Identify which cell holds the provided text, then report its (X, Y) central coordinate. 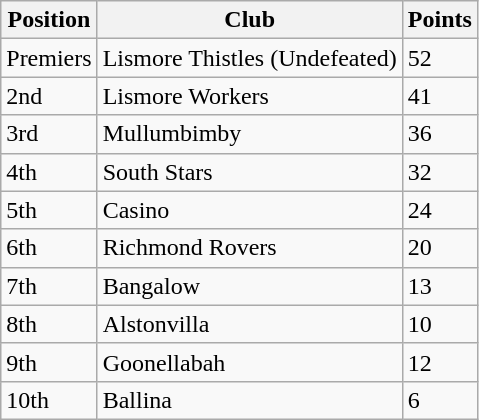
10 (440, 324)
South Stars (250, 172)
6th (49, 248)
Lismore Thistles (Undefeated) (250, 58)
9th (49, 362)
7th (49, 286)
Casino (250, 210)
Goonellabah (250, 362)
32 (440, 172)
52 (440, 58)
41 (440, 96)
Ballina (250, 400)
20 (440, 248)
3rd (49, 134)
6 (440, 400)
10th (49, 400)
Premiers (49, 58)
Lismore Workers (250, 96)
Bangalow (250, 286)
24 (440, 210)
12 (440, 362)
2nd (49, 96)
Richmond Rovers (250, 248)
Mullumbimby (250, 134)
5th (49, 210)
36 (440, 134)
Position (49, 20)
4th (49, 172)
Club (250, 20)
8th (49, 324)
13 (440, 286)
Alstonvilla (250, 324)
Points (440, 20)
